Search for the cell housing the specified text and yield its (X, Y) center coordinate. 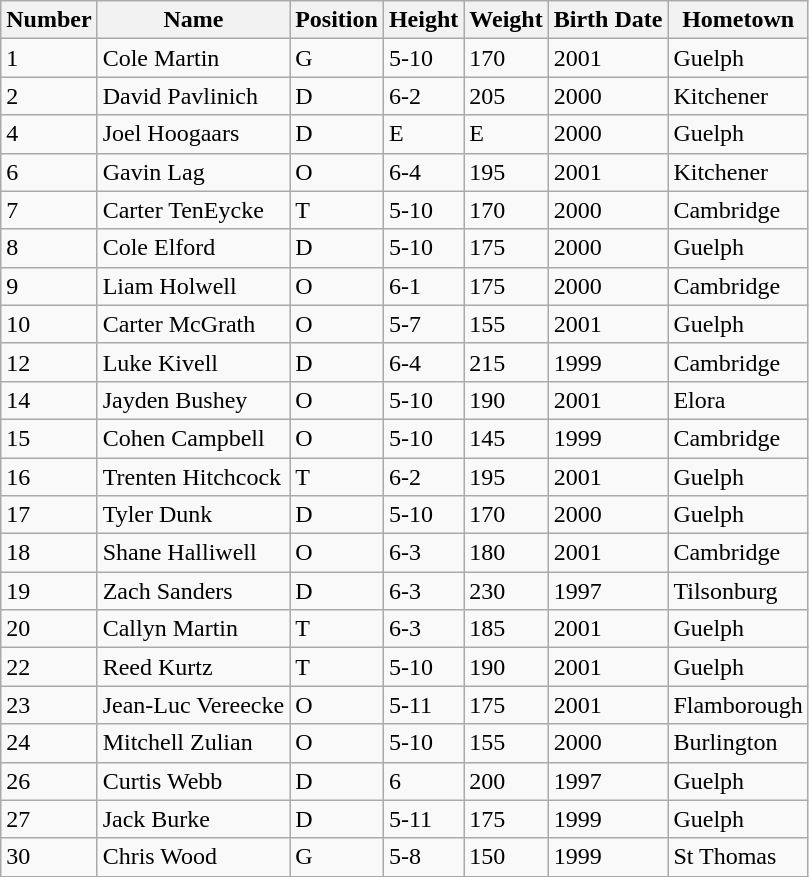
26 (49, 781)
Cole Elford (194, 248)
24 (49, 743)
4 (49, 134)
Cole Martin (194, 58)
15 (49, 438)
Shane Halliwell (194, 553)
10 (49, 324)
Height (423, 20)
Burlington (738, 743)
19 (49, 591)
215 (506, 362)
27 (49, 819)
14 (49, 400)
205 (506, 96)
2 (49, 96)
5-8 (423, 857)
Carter McGrath (194, 324)
Mitchell Zulian (194, 743)
30 (49, 857)
Zach Sanders (194, 591)
185 (506, 629)
Jack Burke (194, 819)
Callyn Martin (194, 629)
Luke Kivell (194, 362)
Liam Holwell (194, 286)
David Pavlinich (194, 96)
Tilsonburg (738, 591)
St Thomas (738, 857)
20 (49, 629)
16 (49, 477)
Cohen Campbell (194, 438)
Flamborough (738, 705)
Jean-Luc Vereecke (194, 705)
12 (49, 362)
17 (49, 515)
Reed Kurtz (194, 667)
Gavin Lag (194, 172)
5-7 (423, 324)
Number (49, 20)
Position (337, 20)
Hometown (738, 20)
Birth Date (608, 20)
22 (49, 667)
1 (49, 58)
230 (506, 591)
Elora (738, 400)
150 (506, 857)
Name (194, 20)
9 (49, 286)
180 (506, 553)
Weight (506, 20)
7 (49, 210)
Trenten Hitchcock (194, 477)
Chris Wood (194, 857)
Curtis Webb (194, 781)
Carter TenEycke (194, 210)
Joel Hoogaars (194, 134)
6-1 (423, 286)
8 (49, 248)
18 (49, 553)
Tyler Dunk (194, 515)
23 (49, 705)
145 (506, 438)
200 (506, 781)
Jayden Bushey (194, 400)
